Output the [X, Y] coordinate of the center of the cell containing the given text.  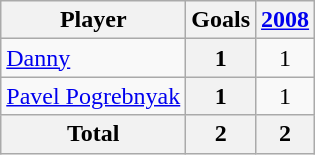
Total [94, 134]
Goals [221, 20]
Player [94, 20]
Danny [94, 58]
Pavel Pogrebnyak [94, 96]
2008 [286, 20]
